Return (x, y) of the center of cell containing provided text 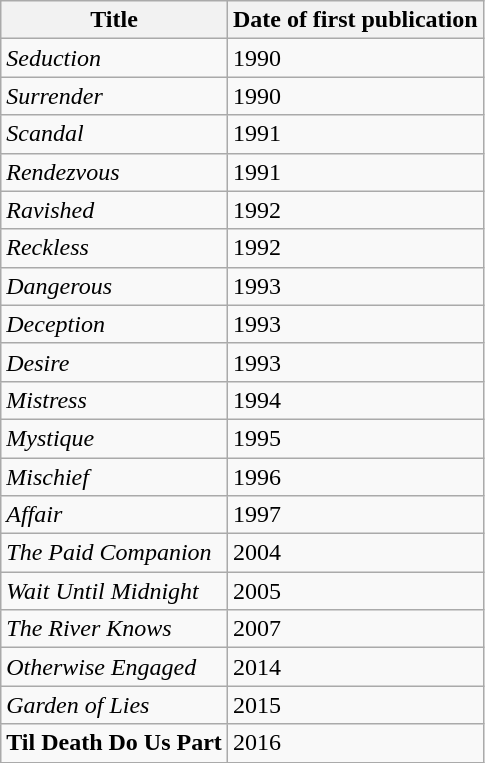
Desire (114, 362)
1997 (355, 515)
Deception (114, 324)
Mischief (114, 477)
2004 (355, 553)
2005 (355, 591)
Rendezvous (114, 172)
Reckless (114, 248)
Scandal (114, 134)
Affair (114, 515)
Garden of Lies (114, 705)
2016 (355, 743)
The River Knows (114, 629)
Til Death Do Us Part (114, 743)
1996 (355, 477)
Seduction (114, 58)
2015 (355, 705)
1995 (355, 438)
2014 (355, 667)
Dangerous (114, 286)
Surrender (114, 96)
Title (114, 20)
Mistress (114, 400)
Ravished (114, 210)
Date of first publication (355, 20)
Mystique (114, 438)
Otherwise Engaged (114, 667)
1994 (355, 400)
The Paid Companion (114, 553)
Wait Until Midnight (114, 591)
2007 (355, 629)
